Find where the given text appears and provide that cell's center as [x, y] coordinate. 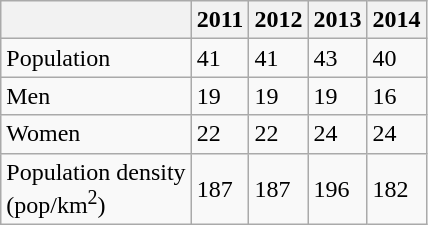
Men [96, 96]
2013 [338, 20]
2011 [220, 20]
2014 [396, 20]
2012 [278, 20]
182 [396, 189]
Women [96, 134]
16 [396, 96]
43 [338, 58]
Population [96, 58]
Population density(pop/km2) [96, 189]
196 [338, 189]
40 [396, 58]
